Return the [x, y] coordinate for the center point of the cell that contains the specified text.  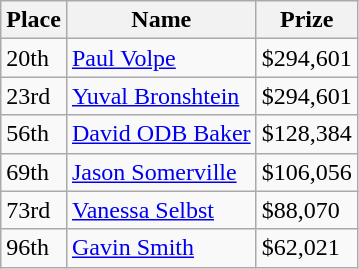
Prize [306, 20]
96th [34, 248]
20th [34, 58]
73rd [34, 210]
69th [34, 172]
Name [161, 20]
Jason Somerville [161, 172]
$128,384 [306, 134]
Place [34, 20]
Gavin Smith [161, 248]
56th [34, 134]
$88,070 [306, 210]
Vanessa Selbst [161, 210]
Paul Volpe [161, 58]
$62,021 [306, 248]
David ODB Baker [161, 134]
23rd [34, 96]
$106,056 [306, 172]
Yuval Bronshtein [161, 96]
